Detect which cell encompasses the target text, then output its (X, Y) center coordinate. 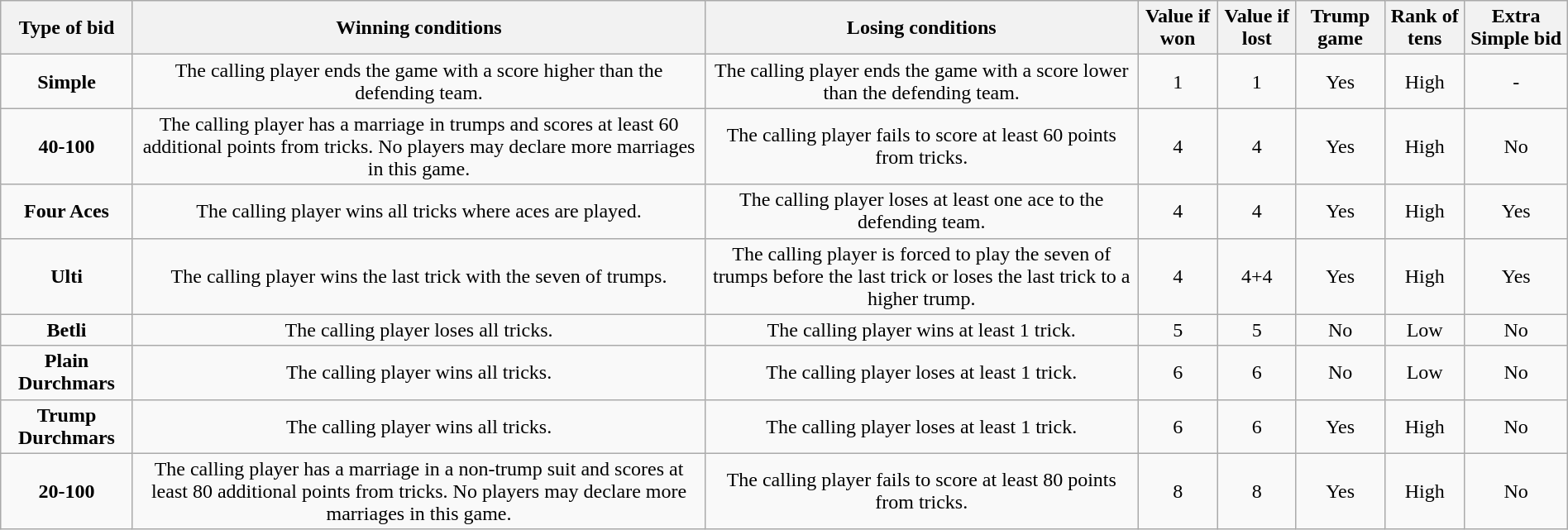
The calling player ends the game with a score higher than the defending team. (418, 81)
The calling player fails to score at least 60 points from tricks. (921, 146)
The calling player fails to score at least 80 points from tricks. (921, 491)
Plain Durchmars (66, 372)
Winning conditions (418, 28)
Ulti (66, 276)
Four Aces (66, 212)
20-100 (66, 491)
4+4 (1257, 276)
The calling player wins all tricks where aces are played. (418, 212)
The calling player ends the game with a score lower than the defending team. (921, 81)
Value if won (1178, 28)
40-100 (66, 146)
Trump Durchmars (66, 427)
Extra Simple bid (1516, 28)
The calling player wins at least 1 trick. (921, 330)
The calling player is forced to play the seven of trumps before the last trick or loses the last trick to a higher trump. (921, 276)
Betli (66, 330)
The calling player has a marriage in trumps and scores at least 60 additional points from tricks. No players may declare more marriages in this game. (418, 146)
The calling player wins the last trick with the seven of trumps. (418, 276)
Type of bid (66, 28)
The calling player loses all tricks. (418, 330)
The calling player loses at least one ace to the defending team. (921, 212)
Value if lost (1257, 28)
Simple (66, 81)
Losing conditions (921, 28)
Rank of tens (1424, 28)
Trump game (1340, 28)
- (1516, 81)
